From the cell containing the given text, extract its center point as [x, y] coordinate. 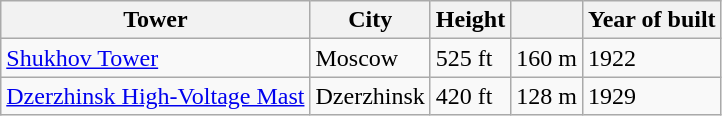
1929 [652, 96]
Tower [156, 20]
Shukhov Tower [156, 58]
Dzerzhinsk [370, 96]
City [370, 20]
525 ft [470, 58]
1922 [652, 58]
128 m [547, 96]
160 m [547, 58]
Year of built [652, 20]
Moscow [370, 58]
Dzerzhinsk High-Voltage Mast [156, 96]
420 ft [470, 96]
Height [470, 20]
